Extract the (X, Y) coordinate from the center of the cell holding the provided text.  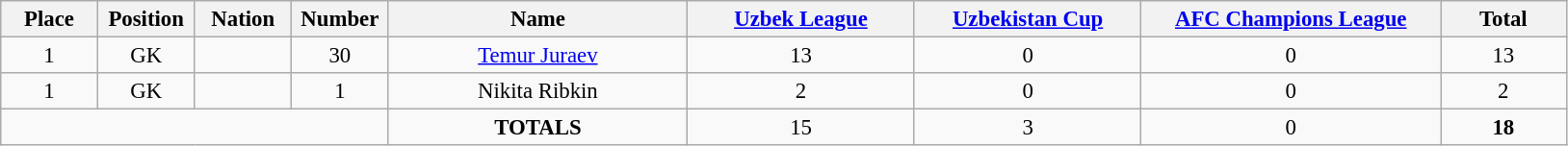
30 (341, 56)
Uzbek League (801, 19)
Total (1504, 19)
AFC Champions League (1291, 19)
Temur Juraev (537, 56)
Name (537, 19)
Number (341, 19)
Position (146, 19)
18 (1504, 128)
Nikita Ribkin (537, 91)
TOTALS (537, 128)
15 (801, 128)
Place (50, 19)
Nation (243, 19)
3 (1028, 128)
Uzbekistan Cup (1028, 19)
